Return (x, y) of the center of cell containing provided text 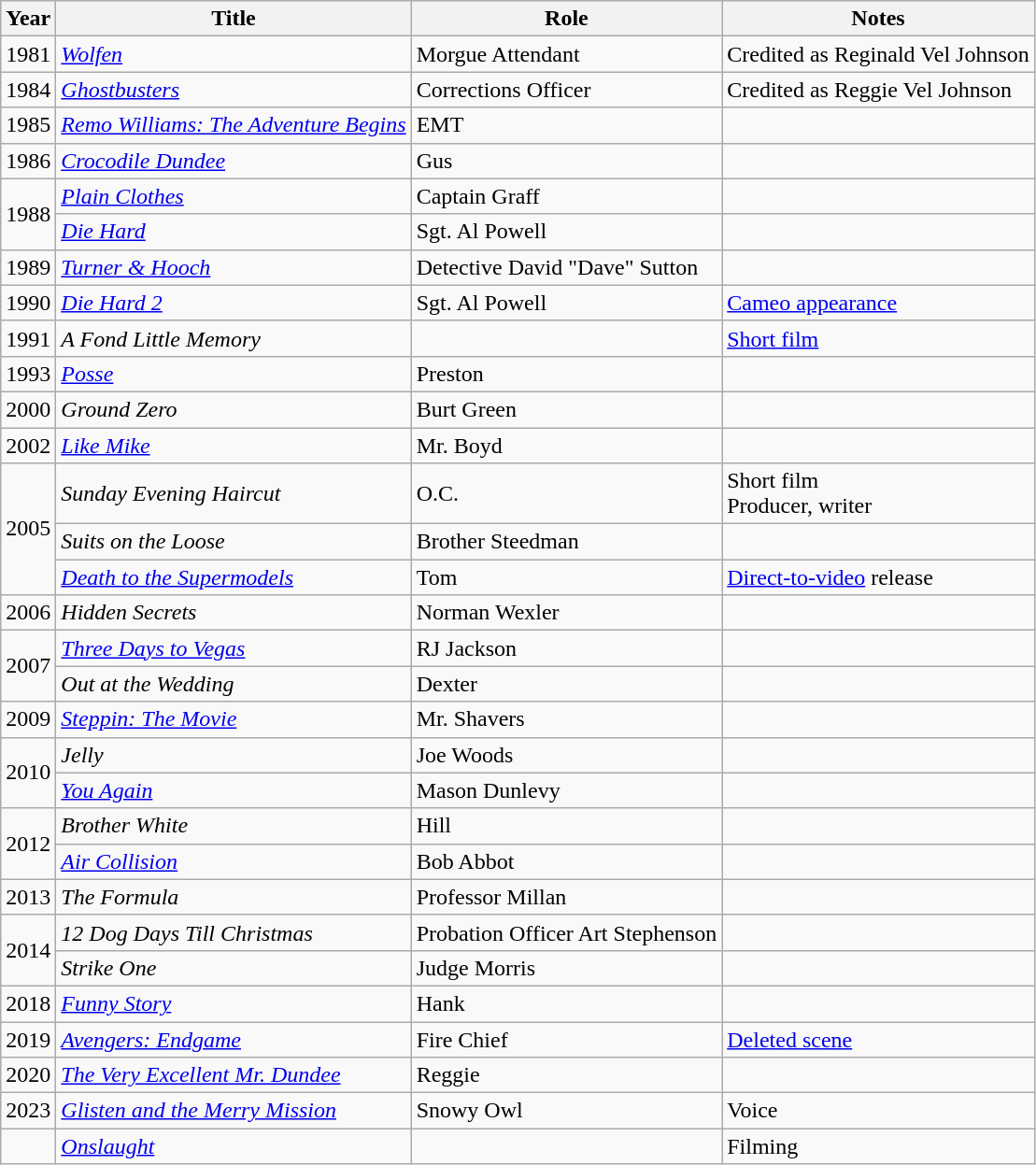
Notes (878, 19)
Gus (566, 161)
Direct-to-video release (878, 577)
Wolfen (234, 54)
1984 (28, 90)
Onslaught (234, 1146)
Short film (878, 338)
Corrections Officer (566, 90)
Reggie (566, 1075)
Three Days to Vegas (234, 648)
2005 (28, 529)
Short filmProducer, writer (878, 493)
Air Collision (234, 861)
2007 (28, 666)
12 Dog Days Till Christmas (234, 932)
Out at the Wedding (234, 684)
Hill (566, 826)
1989 (28, 267)
Title (234, 19)
You Again (234, 790)
Mr. Boyd (566, 446)
Die Hard 2 (234, 303)
Turner & Hooch (234, 267)
Year (28, 19)
2006 (28, 613)
Voice (878, 1111)
Mason Dunlevy (566, 790)
Detective David "Dave" Sutton (566, 267)
Hidden Secrets (234, 613)
Preston (566, 374)
Steppin: The Movie (234, 719)
Plain Clothes (234, 196)
1986 (28, 161)
2020 (28, 1075)
Death to the Supermodels (234, 577)
O.C. (566, 493)
1990 (28, 303)
1988 (28, 214)
Cameo appearance (878, 303)
2010 (28, 773)
The Formula (234, 897)
Jelly (234, 755)
Suits on the Loose (234, 542)
Judge Morris (566, 968)
Hank (566, 1003)
Brother White (234, 826)
2013 (28, 897)
Fire Chief (566, 1040)
2009 (28, 719)
Credited as Reggie Vel Johnson (878, 90)
Norman Wexler (566, 613)
2018 (28, 1003)
Glisten and the Merry Mission (234, 1111)
EMT (566, 125)
Ground Zero (234, 409)
Mr. Shavers (566, 719)
Sunday Evening Haircut (234, 493)
Die Hard (234, 232)
2023 (28, 1111)
Credited as Reginald Vel Johnson (878, 54)
Posse (234, 374)
RJ Jackson (566, 648)
Like Mike (234, 446)
Burt Green (566, 409)
Remo Williams: The Adventure Begins (234, 125)
Joe Woods (566, 755)
Brother Steedman (566, 542)
Filming (878, 1146)
2002 (28, 446)
Dexter (566, 684)
Tom (566, 577)
Deleted scene (878, 1040)
1993 (28, 374)
Strike One (234, 968)
2019 (28, 1040)
A Fond Little Memory (234, 338)
The Very Excellent Mr. Dundee (234, 1075)
Professor Millan (566, 897)
2000 (28, 409)
Snowy Owl (566, 1111)
Probation Officer Art Stephenson (566, 932)
Avengers: Endgame (234, 1040)
Crocodile Dundee (234, 161)
1991 (28, 338)
Bob Abbot (566, 861)
Ghostbusters (234, 90)
2012 (28, 844)
Funny Story (234, 1003)
1985 (28, 125)
2014 (28, 950)
Captain Graff (566, 196)
1981 (28, 54)
Morgue Attendant (566, 54)
Role (566, 19)
